For the text-containing cell, return its midpoint in (x, y) coordinate format. 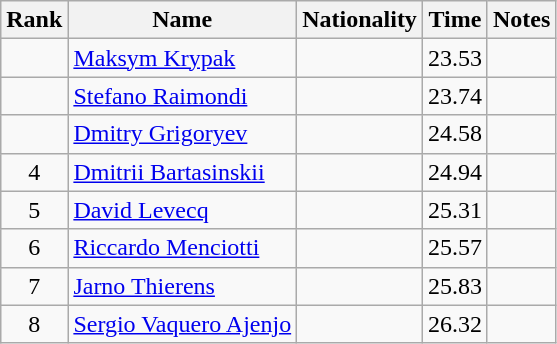
Notes (521, 20)
25.83 (454, 286)
Riccardo Menciotti (182, 248)
Nationality (360, 20)
Sergio Vaquero Ajenjo (182, 324)
Jarno Thierens (182, 286)
Stefano Raimondi (182, 96)
Maksym Krypak (182, 58)
25.57 (454, 248)
6 (34, 248)
Dmitrii Bartasinskii (182, 172)
25.31 (454, 210)
24.58 (454, 134)
Name (182, 20)
Dmitry Grigoryev (182, 134)
Rank (34, 20)
8 (34, 324)
23.74 (454, 96)
4 (34, 172)
26.32 (454, 324)
23.53 (454, 58)
7 (34, 286)
David Levecq (182, 210)
5 (34, 210)
Time (454, 20)
24.94 (454, 172)
